From the cell containing the given text, extract its center point as (X, Y) coordinate. 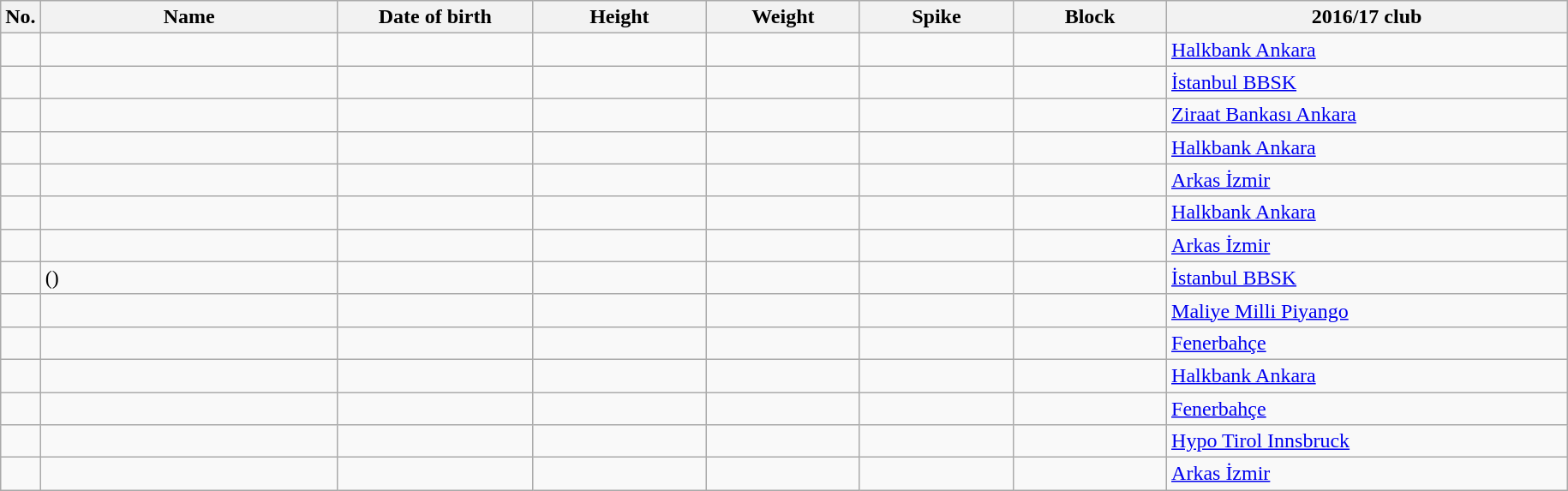
Hypo Tirol Innsbruck (1368, 441)
Name (189, 17)
Height (619, 17)
2016/17 club (1368, 17)
No. (21, 17)
() (189, 278)
Ziraat Bankası Ankara (1368, 115)
Block (1090, 17)
Spike (936, 17)
Weight (783, 17)
Maliye Milli Piyango (1368, 310)
Date of birth (435, 17)
